For the text-containing cell, return its midpoint in [x, y] coordinate format. 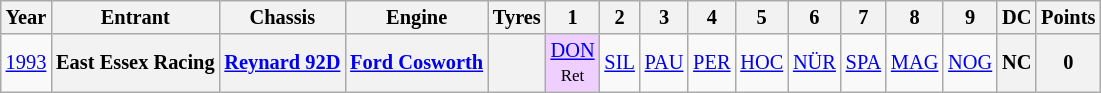
Entrant [135, 17]
NC [1016, 63]
NOG [970, 63]
0 [1068, 63]
SPA [864, 63]
8 [914, 17]
1 [573, 17]
East Essex Racing [135, 63]
MAG [914, 63]
PER [712, 63]
1993 [26, 63]
Tyres [517, 17]
6 [814, 17]
SIL [619, 63]
DC [1016, 17]
7 [864, 17]
Reynard 92D [282, 63]
5 [762, 17]
NÜR [814, 63]
DONRet [573, 63]
PAU [664, 63]
Ford Cosworth [416, 63]
Year [26, 17]
4 [712, 17]
3 [664, 17]
2 [619, 17]
Chassis [282, 17]
HOC [762, 63]
Points [1068, 17]
Engine [416, 17]
9 [970, 17]
